Scan for the cell matching the given text and deliver its (X, Y) coordinate at center. 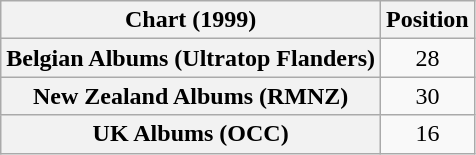
30 (428, 96)
UK Albums (OCC) (191, 134)
Position (428, 20)
Chart (1999) (191, 20)
Belgian Albums (Ultratop Flanders) (191, 58)
New Zealand Albums (RMNZ) (191, 96)
28 (428, 58)
16 (428, 134)
